Capture the cell that displays the provided text and extract its [X, Y] central coordinate. 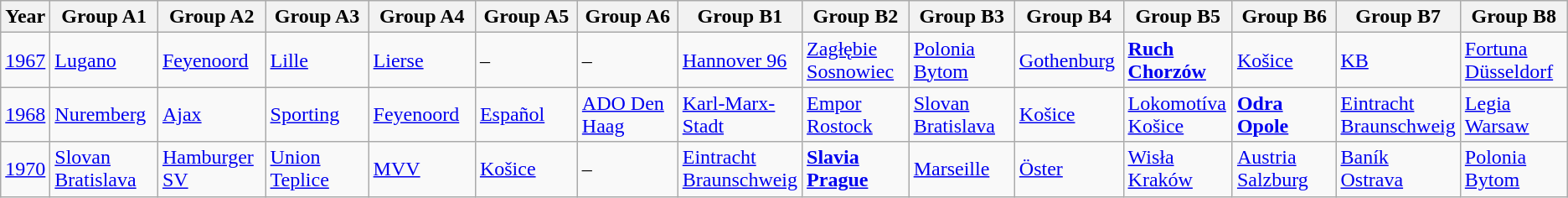
Group B3 [962, 17]
Union Teplice [317, 169]
1968 [25, 114]
Year [25, 17]
Sporting [317, 114]
Group A2 [211, 17]
Hamburger SV [211, 169]
Nuremberg [104, 114]
Odra Opole [1284, 114]
Group A6 [627, 17]
Group B1 [740, 17]
Empor Rostock [856, 114]
Slavia Prague [856, 169]
Austria Salzburg [1284, 169]
Hannover 96 [740, 60]
Group A4 [422, 17]
Group B2 [856, 17]
1967 [25, 60]
Karl-Marx-Stadt [740, 114]
Ajax [211, 114]
Group B4 [1069, 17]
Lokomotíva Košice [1178, 114]
Español [526, 114]
Fortuna Düsseldorf [1514, 60]
Lugano [104, 60]
Marseille [962, 169]
Group B8 [1514, 17]
Group A5 [526, 17]
Ruch Chorzów [1178, 60]
Group B7 [1398, 17]
1970 [25, 169]
Group A1 [104, 17]
KB [1398, 60]
Lierse [422, 60]
ADO Den Haag [627, 114]
Zagłębie Sosnowiec [856, 60]
Baník Ostrava [1398, 169]
Wisła Kraków [1178, 169]
Group A3 [317, 17]
Legia Warsaw [1514, 114]
Group B5 [1178, 17]
Öster [1069, 169]
Group B6 [1284, 17]
Gothenburg [1069, 60]
MVV [422, 169]
Lille [317, 60]
